Pinpoint the cell where the given text exists, returning its [X, Y] midpoint coordinate. 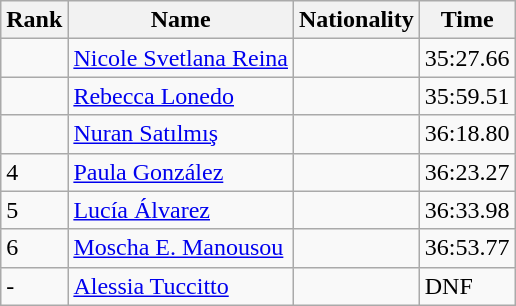
Name [181, 20]
5 [34, 210]
Alessia Tuccitto [181, 286]
Nicole Svetlana Reina [181, 58]
36:33.98 [467, 210]
6 [34, 248]
Time [467, 20]
Rank [34, 20]
35:27.66 [467, 58]
Lucía Álvarez [181, 210]
Rebecca Lonedo [181, 96]
36:18.80 [467, 134]
Moscha E. Manousou [181, 248]
36:23.27 [467, 172]
35:59.51 [467, 96]
- [34, 286]
Nuran Satılmış [181, 134]
Paula González [181, 172]
36:53.77 [467, 248]
DNF [467, 286]
Nationality [357, 20]
4 [34, 172]
